From the cell containing the given text, extract its center point as (X, Y) coordinate. 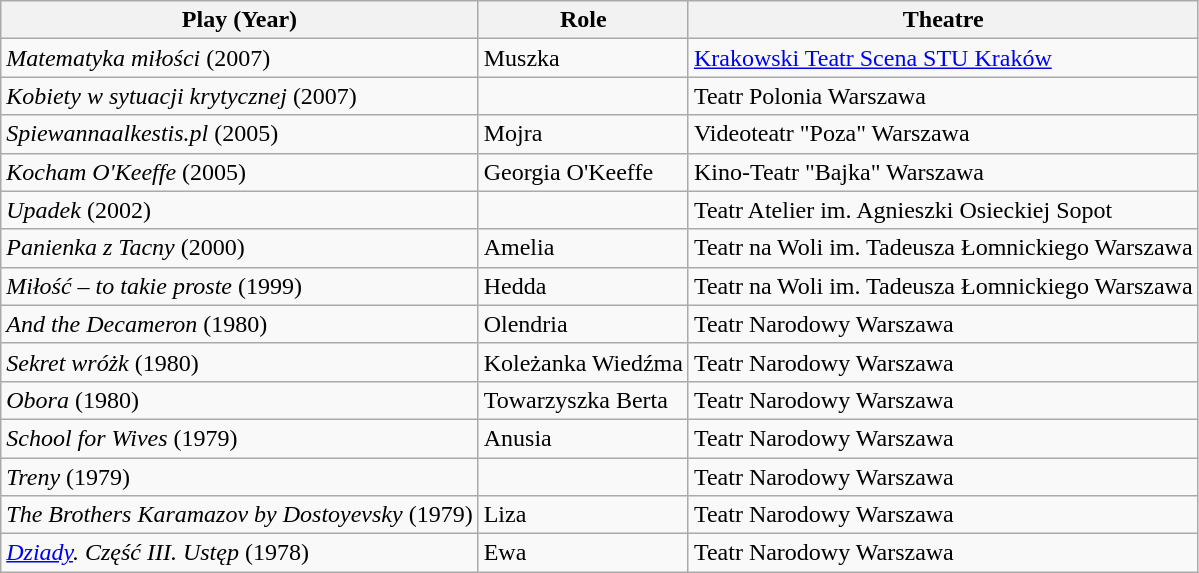
Georgia O'Keeffe (583, 172)
Theatre (943, 20)
Koleżanka Wiedźma (583, 362)
Spiewannaalkestis.pl (2005) (240, 134)
Olendria (583, 324)
Towarzyszka Berta (583, 400)
Teatr Polonia Warszawa (943, 96)
Hedda (583, 286)
Sekret wróżk (1980) (240, 362)
Kobiety w sytuacji krytycznej (2007) (240, 96)
Miłość – to takie proste (1999) (240, 286)
Kino-Teatr "Bajka" Warszawa (943, 172)
Videoteatr "Poza" Warszawa (943, 134)
Amelia (583, 248)
Kocham O'Keeffe (2005) (240, 172)
Teatr Atelier im. Agnieszki Osieckiej Sopot (943, 210)
Matematyka miłości (2007) (240, 58)
Anusia (583, 438)
Muszka (583, 58)
Liza (583, 515)
Upadek (2002) (240, 210)
Role (583, 20)
Panienka z Tacny (2000) (240, 248)
Krakowski Teatr Scena STU Kraków (943, 58)
Mojra (583, 134)
The Brothers Karamazov by Dostoyevsky (1979) (240, 515)
And the Decameron (1980) (240, 324)
School for Wives (1979) (240, 438)
Ewa (583, 553)
Play (Year) (240, 20)
Dziady. Część III. Ustęp (1978) (240, 553)
Treny (1979) (240, 477)
Obora (1980) (240, 400)
